From the cell containing the given text, extract its center point as [x, y] coordinate. 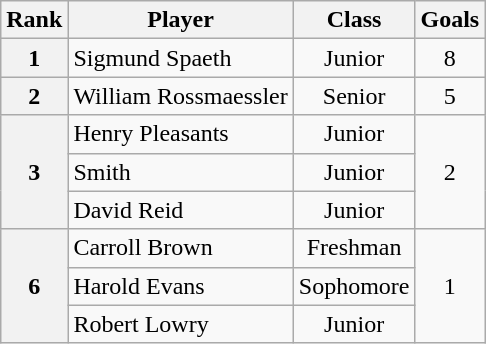
Sophomore [354, 286]
William Rossmaessler [180, 96]
Harold Evans [180, 286]
Henry Pleasants [180, 134]
Rank [34, 20]
Carroll Brown [180, 248]
8 [450, 58]
Player [180, 20]
5 [450, 96]
David Reid [180, 210]
Goals [450, 20]
Smith [180, 172]
Robert Lowry [180, 324]
6 [34, 286]
3 [34, 172]
Senior [354, 96]
Sigmund Spaeth [180, 58]
Freshman [354, 248]
Class [354, 20]
